Return [x, y] of the center of cell containing provided text 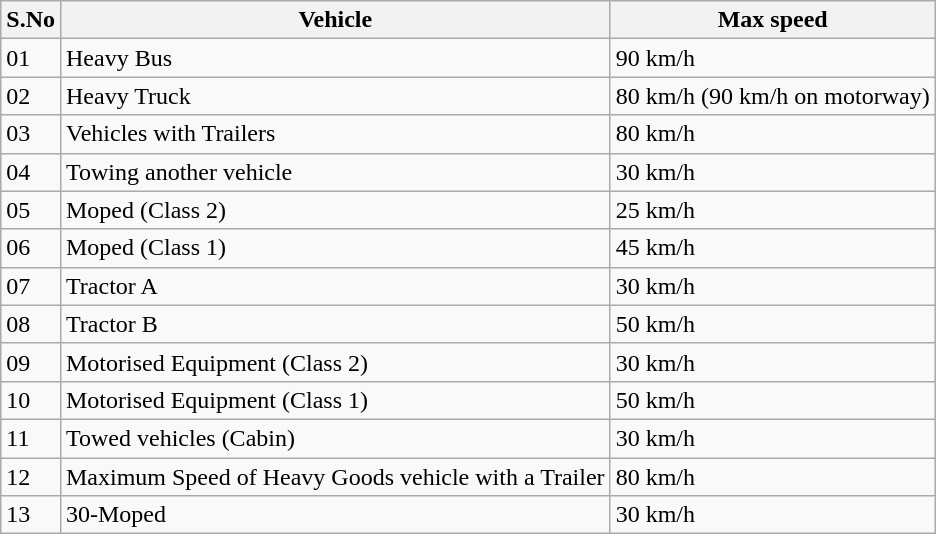
Heavy Truck [335, 96]
03 [31, 134]
Heavy Bus [335, 58]
Moped (Class 2) [335, 210]
25 km/h [772, 210]
90 km/h [772, 58]
Moped (Class 1) [335, 248]
09 [31, 362]
Tractor A [335, 286]
11 [31, 438]
Towing another vehicle [335, 172]
80 km/h (90 km/h on motorway) [772, 96]
05 [31, 210]
S.No [31, 20]
01 [31, 58]
Maximum Speed of Heavy Goods vehicle with a Trailer [335, 477]
02 [31, 96]
07 [31, 286]
Tractor B [335, 324]
08 [31, 324]
Motorised Equipment (Class 2) [335, 362]
45 km/h [772, 248]
12 [31, 477]
Vehicle [335, 20]
Motorised Equipment (Class 1) [335, 400]
04 [31, 172]
06 [31, 248]
30-Moped [335, 515]
Vehicles with Trailers [335, 134]
10 [31, 400]
Max speed [772, 20]
Towed vehicles (Cabin) [335, 438]
13 [31, 515]
